Pinpoint the cell where the given text exists, returning its (x, y) midpoint coordinate. 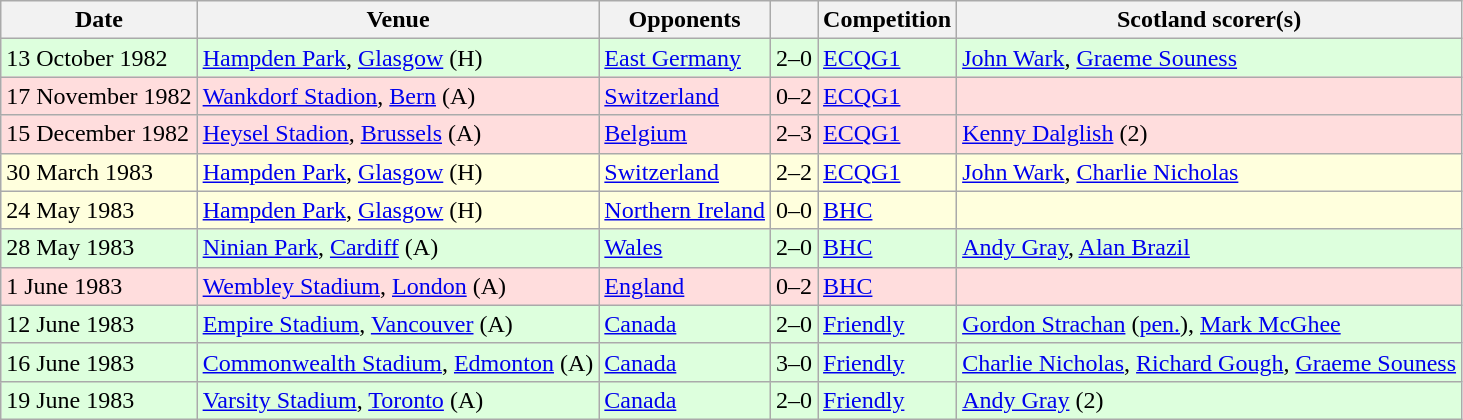
Competition (888, 20)
Wankdorf Stadion, Bern (A) (398, 96)
East Germany (685, 58)
0–0 (794, 210)
Venue (398, 20)
2–2 (794, 172)
2–3 (794, 134)
Commonwealth Stadium, Edmonton (A) (398, 362)
12 June 1983 (99, 324)
Wembley Stadium, London (A) (398, 286)
Opponents (685, 20)
15 December 1982 (99, 134)
Charlie Nicholas, Richard Gough, Graeme Souness (1210, 362)
Gordon Strachan (pen.), Mark McGhee (1210, 324)
1 June 1983 (99, 286)
England (685, 286)
Heysel Stadion, Brussels (A) (398, 134)
28 May 1983 (99, 248)
19 June 1983 (99, 400)
30 March 1983 (99, 172)
John Wark, Charlie Nicholas (1210, 172)
16 June 1983 (99, 362)
13 October 1982 (99, 58)
Kenny Dalglish (2) (1210, 134)
Wales (685, 248)
17 November 1982 (99, 96)
Northern Ireland (685, 210)
Empire Stadium, Vancouver (A) (398, 324)
Scotland scorer(s) (1210, 20)
Andy Gray (2) (1210, 400)
John Wark, Graeme Souness (1210, 58)
Belgium (685, 134)
Varsity Stadium, Toronto (A) (398, 400)
Andy Gray, Alan Brazil (1210, 248)
3–0 (794, 362)
Ninian Park, Cardiff (A) (398, 248)
Date (99, 20)
24 May 1983 (99, 210)
